Search for the cell housing the specified text and yield its [X, Y] center coordinate. 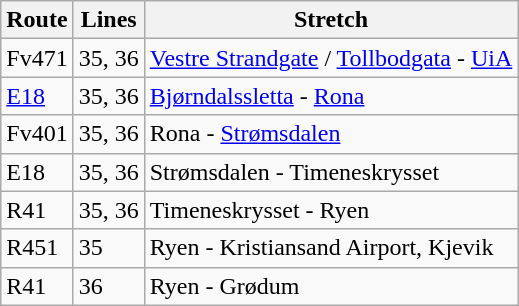
R451 [37, 248]
Route [37, 20]
Strømsdalen - Timeneskrysset [331, 172]
Fv401 [37, 134]
35 [108, 248]
Fv471 [37, 58]
Stretch [331, 20]
Ryen - Kristiansand Airport, Kjevik [331, 248]
Bjørndalssletta - Rona [331, 96]
Rona - Strømsdalen [331, 134]
Timeneskrysset - Ryen [331, 210]
Ryen - Grødum [331, 286]
36 [108, 286]
Vestre Strandgate / Tollbodgata - UiA [331, 58]
Lines [108, 20]
